Detect which cell encompasses the target text, then output its [x, y] center coordinate. 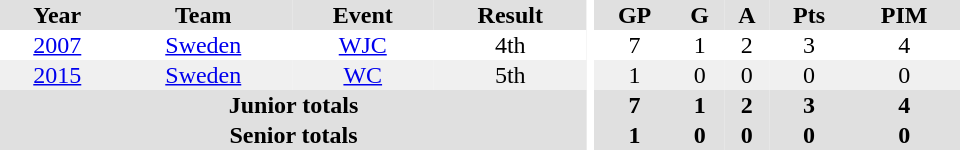
WJC [363, 45]
PIM [904, 15]
Result [511, 15]
5th [511, 75]
Event [363, 15]
GP [635, 15]
2015 [58, 75]
Team [204, 15]
4th [511, 45]
Senior totals [294, 135]
Year [58, 15]
G [700, 15]
Junior totals [294, 105]
2007 [58, 45]
A [747, 15]
WC [363, 75]
Pts [810, 15]
